Return [x, y] of the center of cell containing provided text 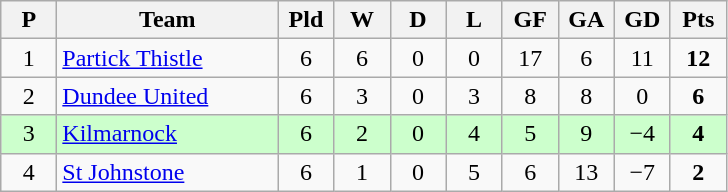
St Johnstone [168, 172]
Dundee United [168, 96]
Partick Thistle [168, 58]
W [362, 20]
Pts [698, 20]
D [418, 20]
GF [530, 20]
Kilmarnock [168, 134]
Team [168, 20]
12 [698, 58]
−7 [642, 172]
L [474, 20]
P [29, 20]
11 [642, 58]
Pld [306, 20]
−4 [642, 134]
17 [530, 58]
GA [586, 20]
9 [586, 134]
13 [586, 172]
GD [642, 20]
